Find where the given text appears and provide that cell's center as [x, y] coordinate. 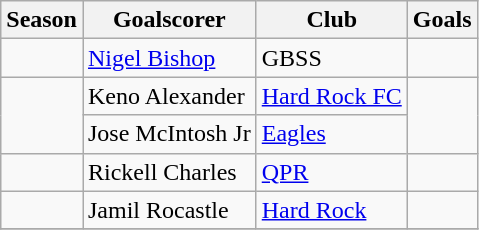
Keno Alexander [169, 96]
Season [42, 20]
GBSS [332, 58]
Jamil Rocastle [169, 210]
QPR [332, 172]
Rickell Charles [169, 172]
Goals [442, 20]
Goalscorer [169, 20]
Nigel Bishop [169, 58]
Hard Rock [332, 210]
Hard Rock FC [332, 96]
Eagles [332, 134]
Jose McIntosh Jr [169, 134]
Club [332, 20]
